Determine the (X, Y) coordinate at the center of the cell enclosing the given text.  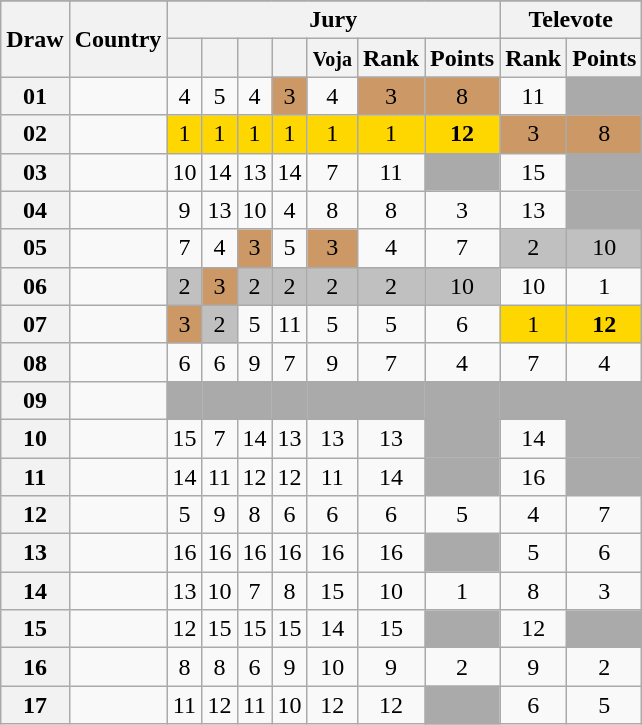
Televote (571, 20)
Draw (35, 39)
Voja (332, 58)
07 (35, 324)
09 (35, 400)
Jury (334, 20)
01 (35, 96)
Country (118, 39)
03 (35, 172)
04 (35, 210)
17 (35, 705)
06 (35, 286)
08 (35, 362)
05 (35, 248)
02 (35, 134)
